Determine the [x, y] coordinate at the center of the cell enclosing the given text.  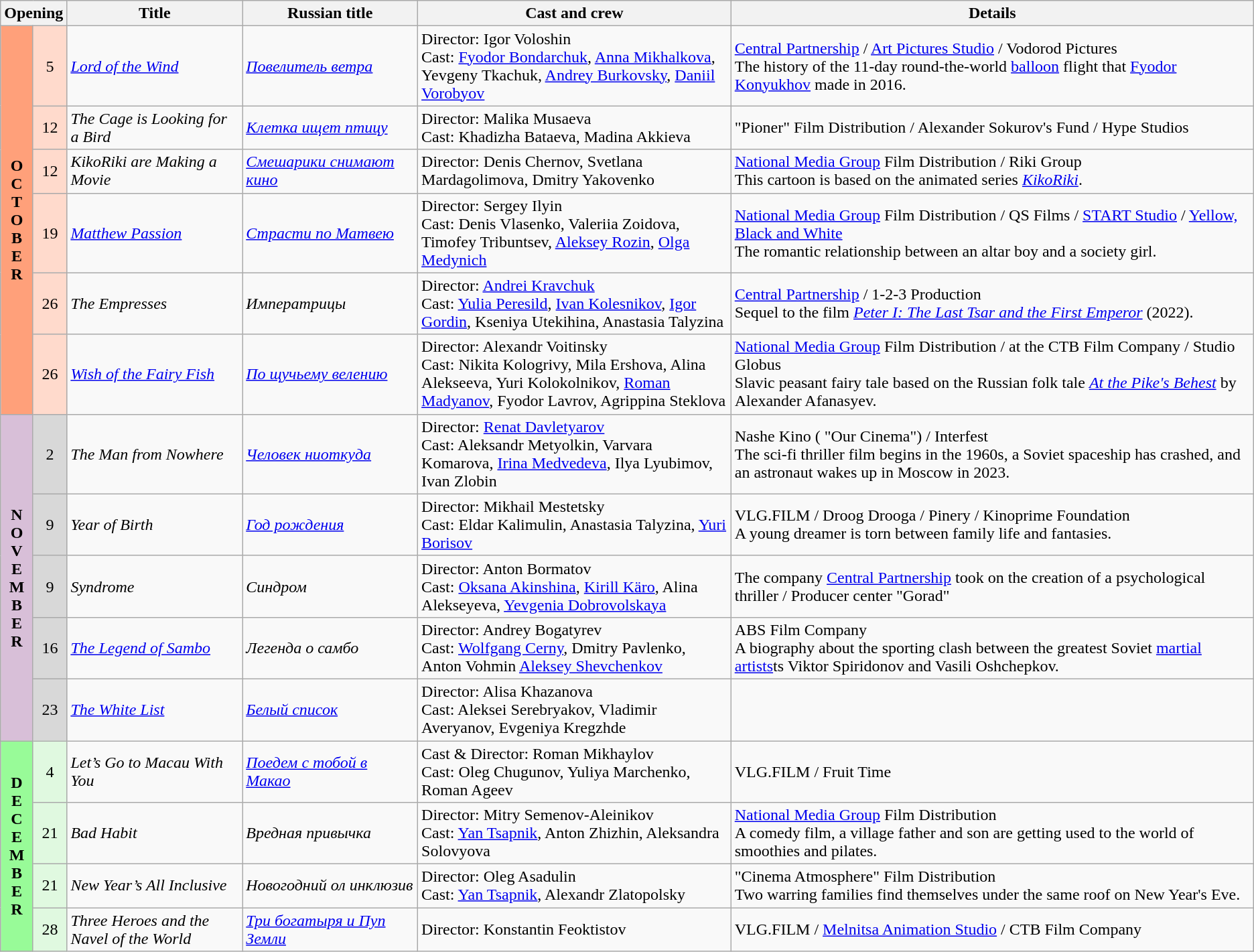
Императрицы [330, 303]
Cast & Director: Roman Mikhaylov Cast: Oleg Chugunov, Yuliya Marchenko, Roman Ageev [575, 772]
"Cinema Atmosphere" Film Distribution Two warring families find themselves under the same roof on New Year's Eve. [992, 886]
2 [50, 454]
28 [50, 930]
Director: Malika Musaeva Cast: Khadizha Bataeva, Madina Akkieva [575, 127]
Три богатыря и Пуп Земли [330, 930]
VLG.FILM / Droog Drooga / Pinery / Kinoprime Foundation A young dreamer is torn between family life and fantasies. [992, 525]
Клетка ищет птицу [330, 127]
The Empresses [155, 303]
19 [50, 233]
По щучьему велению [330, 374]
The Man from Nowhere [155, 454]
National Media Group Film Distribution A comedy film, a village father and son are getting used to the world of smoothies and pilates. [992, 833]
Matthew Passion [155, 233]
Opening [33, 13]
Three Heroes and the Navel of the World [155, 930]
16 [50, 648]
Год рождения [330, 525]
Cast and crew [575, 13]
Year of Birth [155, 525]
Lord of the Wind [155, 66]
Director: Andrei Kravchuk Cast: Yulia Peresild, Ivan Kolesnikov, Igor Gordin, Kseniya Utekihina, Anastasia Talyzina [575, 303]
23 [50, 709]
Director: Konstantin Feoktistov [575, 930]
Повелитель ветра [330, 66]
ABS Film Company A biography about the sporting clash between the greatest Soviet martial artiststs Viktor Spiridonov and Vasili Oshchepkov. [992, 648]
The Legend of Sambo [155, 648]
Director: Mitry Semenov-Aleinikov Cast: Yan Tsapnik, Anton Zhizhin, Aleksandra Solovyova [575, 833]
Белый список [330, 709]
Director: Mikhail Mestetsky Cast: Eldar Kalimulin, Anastasia Talyzina, Yuri Borisov [575, 525]
VLG.FILM / Melnitsa Animation Studio / CTB Film Company [992, 930]
The White List [155, 709]
Человек ниоткуда [330, 454]
New Year’s All Inclusive [155, 886]
Title [155, 13]
"Pioner" Film Distribution / Alexander Sokurov's Fund / Hype Studios [992, 127]
Wish of the Fairy Fish [155, 374]
Новогодний ол инклюзив [330, 886]
Director: Renat Davletyarov Cast: Aleksandr Metyolkin, Varvara Komarova, Irina Medvedeva, Ilya Lyubimov, Ivan Zlobin [575, 454]
Смешарики снимают кино [330, 172]
The Cage is Looking for a Bird [155, 127]
Легенда о самбо [330, 648]
Director: Alisa Khazanova Cast: Aleksei Serebryakov, Vladimir Averyanov, Evgeniya Kregzhde [575, 709]
Страсти по Матвею [330, 233]
The company Central Partnership took on the creation of a psychological thriller / Producer center "Gorad" [992, 586]
Director: Igor Voloshin Cast: Fyodor Bondarchuk, Anna Mikhalkova, Yevgeny Tkachuk, Andrey Burkovsky, Daniil Vorobyov [575, 66]
KikoRiki are Making a Movie [155, 172]
Director: Anton Bormatov Cast: Oksana Akinshina, Kirill Käro, Alina Alekseyeva, Yevgenia Dobrovolskaya [575, 586]
Syndrome [155, 586]
5 [50, 66]
4 [50, 772]
Поедем с тобой в Макао [330, 772]
National Media Group Film Distribution / Riki Group This cartoon is based on the animated series KikoRiki. [992, 172]
Details [992, 13]
Director: Oleg Asadulin Cast: Yan Tsapnik, Alexandr Zlatopolsky [575, 886]
Director: Andrey Bogatyrev Cast: Wolfgang Cerny, Dmitry Pavlenko, Anton Vohmin Aleksey Shevchenkov [575, 648]
Вредная привычка [330, 833]
Синдром [330, 586]
OCTOBER [17, 220]
DECEMBER [17, 846]
Russian title [330, 13]
Let’s Go to Macau With You [155, 772]
Director: Denis Chernov, Svetlana Mardagolimova, Dmitry Yakovenko [575, 172]
Central Partnership / 1-2-3 Production Sequel to the film Peter I: The Last Tsar and the First Emperor (2022). [992, 303]
Director: Sergey Ilyin Cast: Denis Vlasenko, Valeriia Zoidova, Timofey Tribuntsev, Aleksey Rozin, Olga Medynich [575, 233]
Bad Habit [155, 833]
VLG.FILM / Fruit Time [992, 772]
NOVEMBER [17, 577]
